Output the [x, y] coordinate of the center of the cell containing the given text.  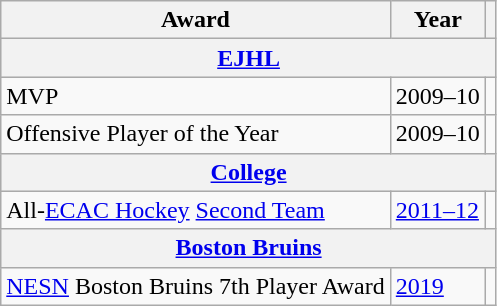
All-ECAC Hockey Second Team [196, 210]
Boston Bruins [249, 248]
College [249, 172]
NESN Boston Bruins 7th Player Award [196, 286]
MVP [196, 96]
Offensive Player of the Year [196, 134]
2011–12 [438, 210]
2019 [438, 286]
EJHL [249, 58]
Year [438, 20]
Award [196, 20]
